Return the [x, y] coordinate for the center point of the cell that contains the specified text.  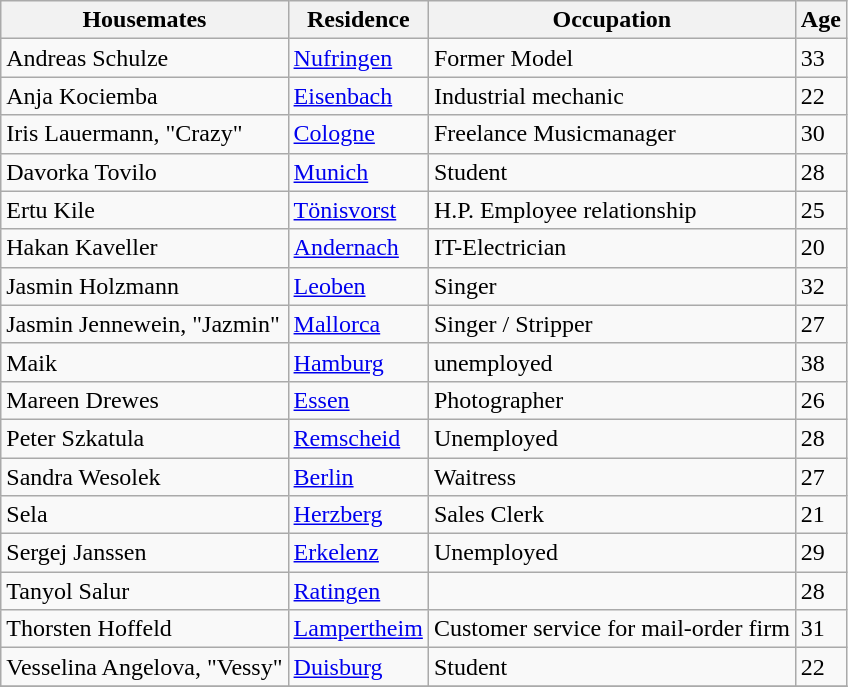
Singer [612, 286]
Photographer [612, 400]
Freelance Musicmanager [612, 134]
38 [820, 362]
Age [820, 20]
Singer / Stripper [612, 324]
Remscheid [358, 438]
Sandra Wesolek [144, 477]
Residence [358, 20]
Hamburg [358, 362]
Hakan Kaveller [144, 248]
H.P. Employee relationship [612, 210]
31 [820, 629]
Lampertheim [358, 629]
26 [820, 400]
Sergej Janssen [144, 553]
33 [820, 58]
32 [820, 286]
Former Model [612, 58]
Mareen Drewes [144, 400]
Leoben [358, 286]
Tanyol Salur [144, 591]
Waitress [612, 477]
Jasmin Holzmann [144, 286]
29 [820, 553]
Peter Szkatula [144, 438]
Vesselina Angelova, "Vessy" [144, 667]
Nufringen [358, 58]
Ertu Kile [144, 210]
Iris Lauermann, "Crazy" [144, 134]
Duisburg [358, 667]
Andreas Schulze [144, 58]
Sales Clerk [612, 515]
Herzberg [358, 515]
Housemates [144, 20]
25 [820, 210]
Customer service for mail-order firm [612, 629]
Davorka Tovilo [144, 172]
Ratingen [358, 591]
Munich [358, 172]
Eisenbach [358, 96]
Essen [358, 400]
Jasmin Jennewein, "Jazmin" [144, 324]
30 [820, 134]
Anja Kociemba [144, 96]
21 [820, 515]
Cologne [358, 134]
Maik [144, 362]
Mallorca [358, 324]
Tönisvorst [358, 210]
IT-Electrician [612, 248]
Andernach [358, 248]
unemployed [612, 362]
Berlin [358, 477]
20 [820, 248]
Industrial mechanic [612, 96]
Sela [144, 515]
Occupation [612, 20]
Thorsten Hoffeld [144, 629]
Erkelenz [358, 553]
